For the text-containing cell, return its midpoint in (X, Y) coordinate format. 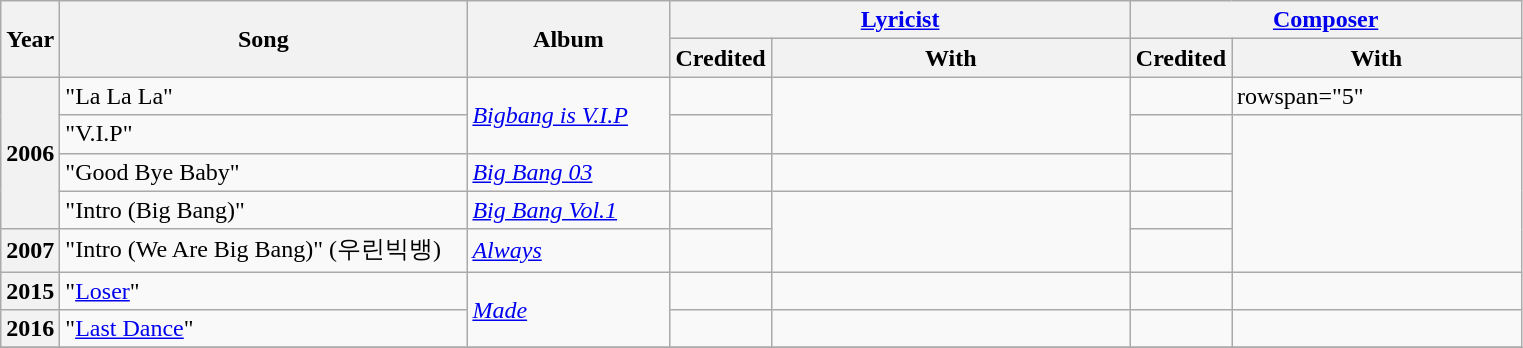
Big Bang 03 (568, 172)
2007 (30, 250)
Lyricist (900, 20)
2006 (30, 153)
Bigbang is V.I.P (568, 115)
"Intro (Big Bang)" (264, 210)
"Last Dance" (264, 329)
"Intro (We Are Big Bang)" (우린빅뱅) (264, 250)
2015 (30, 291)
Always (568, 250)
Song (264, 39)
Year (30, 39)
Made (568, 310)
Album (568, 39)
"V.I.P" (264, 134)
"Good Bye Baby" (264, 172)
2016 (30, 329)
Big Bang Vol.1 (568, 210)
"La La La" (264, 96)
rowspan="5" (1376, 96)
Composer (1326, 20)
"Loser" (264, 291)
